Provide the [x, y] coordinate of the cell's center where the given text is located.  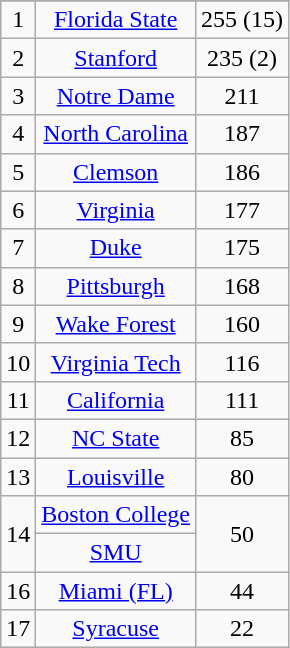
16 [18, 591]
160 [242, 324]
Clemson [116, 172]
50 [242, 534]
11 [18, 400]
NC State [116, 438]
Syracuse [116, 629]
111 [242, 400]
Virginia Tech [116, 362]
235 (2) [242, 58]
22 [242, 629]
255 (15) [242, 20]
14 [18, 534]
California [116, 400]
Notre Dame [116, 96]
1 [18, 20]
Stanford [116, 58]
4 [18, 134]
8 [18, 286]
85 [242, 438]
13 [18, 477]
Florida State [116, 20]
12 [18, 438]
Duke [116, 248]
168 [242, 286]
187 [242, 134]
186 [242, 172]
3 [18, 96]
Wake Forest [116, 324]
Louisville [116, 477]
116 [242, 362]
Pittsburgh [116, 286]
211 [242, 96]
Miami (FL) [116, 591]
10 [18, 362]
44 [242, 591]
7 [18, 248]
177 [242, 210]
5 [18, 172]
2 [18, 58]
9 [18, 324]
175 [242, 248]
SMU [116, 553]
80 [242, 477]
17 [18, 629]
North Carolina [116, 134]
Virginia [116, 210]
6 [18, 210]
Boston College [116, 515]
